Return [X, Y] of the center of cell containing provided text 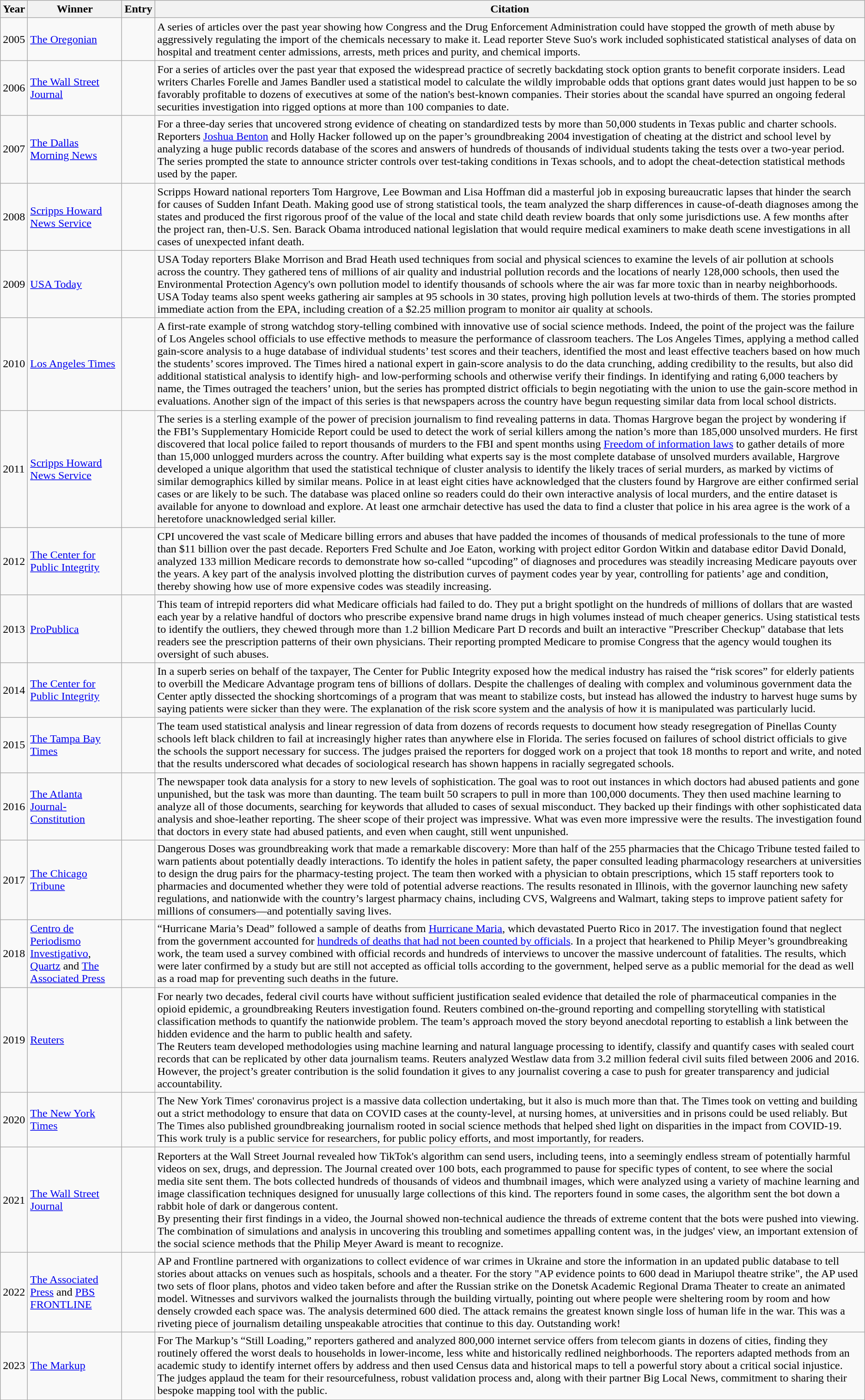
2011 [14, 469]
2015 [14, 745]
Centro de Periodismo Investigativo, Quartz and The Associated Press [75, 954]
2019 [14, 1040]
The Oregonian [75, 39]
Entry [139, 9]
2006 [14, 88]
2013 [14, 629]
USA Today [75, 284]
The Chicago Tribune [75, 880]
2023 [14, 1366]
Reuters [75, 1040]
2008 [14, 217]
2016 [14, 806]
2018 [14, 954]
The Markup [75, 1366]
Winner [75, 9]
The Atlanta Journal-Constitution [75, 806]
ProPublica [75, 629]
Year [14, 9]
Los Angeles Times [75, 364]
2022 [14, 1292]
The Tampa Bay Times [75, 745]
2012 [14, 561]
The Dallas Morning News [75, 149]
2010 [14, 364]
2007 [14, 149]
The Associated Press and PBS FRONTLINE [75, 1292]
2017 [14, 880]
2014 [14, 690]
2009 [14, 284]
Citation [510, 9]
The New York Times [75, 1120]
2005 [14, 39]
2021 [14, 1200]
2020 [14, 1120]
